Search for the cell housing the specified text and yield its [X, Y] center coordinate. 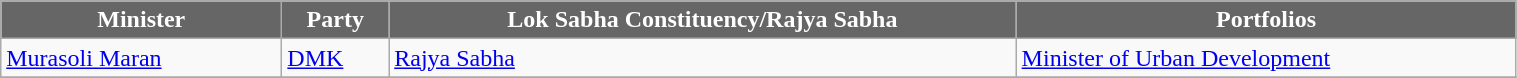
Minister of Urban Development [1266, 58]
Rajya Sabha [702, 58]
DMK [336, 58]
Party [336, 20]
Portfolios [1266, 20]
Minister [142, 20]
Murasoli Maran [142, 58]
Lok Sabha Constituency/Rajya Sabha [702, 20]
